Extract the [x, y] coordinate from the center of the cell holding the provided text.  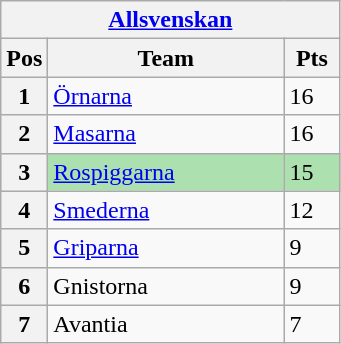
4 [24, 210]
Rospiggarna [166, 172]
Pos [24, 58]
Pts [312, 58]
2 [24, 134]
Team [166, 58]
12 [312, 210]
Allsvenskan [170, 20]
Örnarna [166, 96]
3 [24, 172]
5 [24, 248]
Masarna [166, 134]
15 [312, 172]
Smederna [166, 210]
Avantia [166, 324]
1 [24, 96]
Gnistorna [166, 286]
Griparna [166, 248]
6 [24, 286]
